Extract the (X, Y) coordinate from the center of the cell holding the provided text.  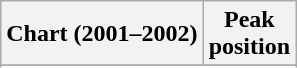
Chart (2001–2002) (102, 34)
Peakposition (249, 34)
